Find where the given text appears and provide that cell's center as [X, Y] coordinate. 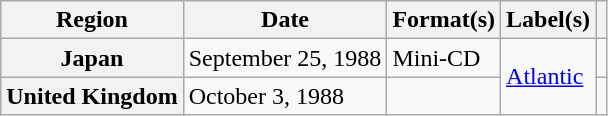
Atlantic [548, 77]
Japan [92, 58]
Format(s) [444, 20]
Region [92, 20]
Label(s) [548, 20]
United Kingdom [92, 96]
Mini-CD [444, 58]
September 25, 1988 [285, 58]
October 3, 1988 [285, 96]
Date [285, 20]
